Extract the [X, Y] coordinate from the center of the cell holding the provided text.  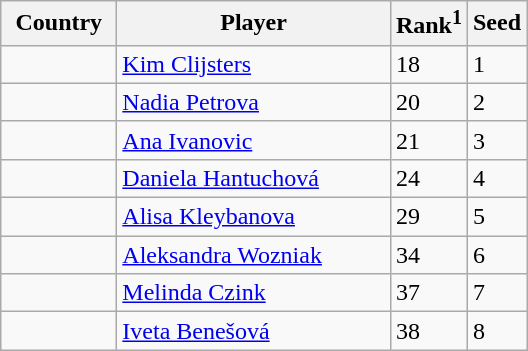
Aleksandra Wozniak [254, 255]
4 [496, 178]
21 [428, 140]
7 [496, 293]
3 [496, 140]
24 [428, 178]
1 [496, 64]
Iveta Benešová [254, 331]
5 [496, 217]
37 [428, 293]
20 [428, 102]
Alisa Kleybanova [254, 217]
Daniela Hantuchová [254, 178]
34 [428, 255]
Country [59, 24]
Melinda Czink [254, 293]
6 [496, 255]
Player [254, 24]
Seed [496, 24]
8 [496, 331]
38 [428, 331]
Ana Ivanovic [254, 140]
2 [496, 102]
18 [428, 64]
Nadia Petrova [254, 102]
Rank1 [428, 24]
Kim Clijsters [254, 64]
29 [428, 217]
